Detect which cell encompasses the target text, then output its (X, Y) center coordinate. 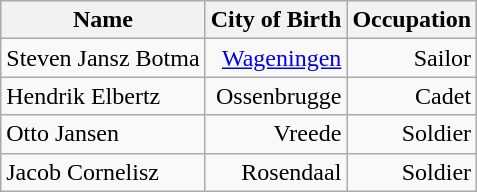
Hendrik Elbertz (103, 96)
Name (103, 20)
City of Birth (276, 20)
Cadet (412, 96)
Steven Jansz Botma (103, 58)
Jacob Cornelisz (103, 172)
Ossenbrugge (276, 96)
Vreede (276, 134)
Wageningen (276, 58)
Otto Jansen (103, 134)
Occupation (412, 20)
Sailor (412, 58)
Rosendaal (276, 172)
